Identify which cell holds the provided text, then report its (x, y) central coordinate. 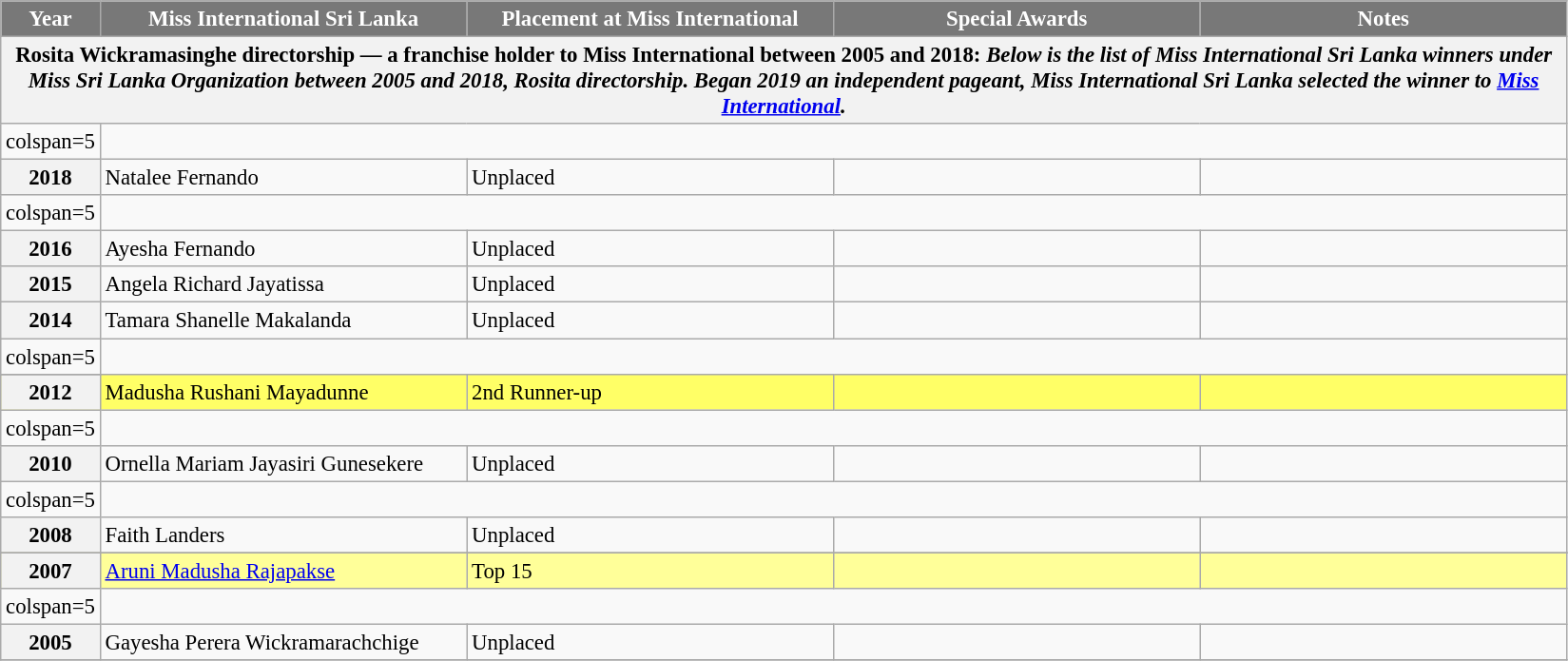
Tamara Shanelle Makalanda (283, 321)
2014 (50, 321)
2016 (50, 249)
Madusha Rushani Mayadunne (283, 392)
Natalee Fernando (283, 178)
Angela Richard Jayatissa (283, 284)
Notes (1384, 19)
2018 (50, 178)
Ayesha Fernando (283, 249)
Year (50, 19)
Aruni Madusha Rajapakse (283, 571)
Placement at Miss International (650, 19)
2010 (50, 463)
2015 (50, 284)
Special Awards (1016, 19)
2012 (50, 392)
2008 (50, 535)
Miss International Sri Lanka (283, 19)
Ornella Mariam Jayasiri Gunesekere (283, 463)
Top 15 (650, 571)
Faith Landers (283, 535)
2005 (50, 642)
2nd Runner-up (650, 392)
2007 (50, 571)
Gayesha Perera Wickramarachchige (283, 642)
